Capture the cell that displays the provided text and extract its (x, y) central coordinate. 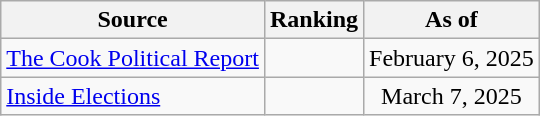
The Cook Political Report (133, 58)
Ranking (314, 20)
March 7, 2025 (452, 96)
As of (452, 20)
Inside Elections (133, 96)
February 6, 2025 (452, 58)
Source (133, 20)
